Pinpoint the cell where the given text exists, returning its (x, y) midpoint coordinate. 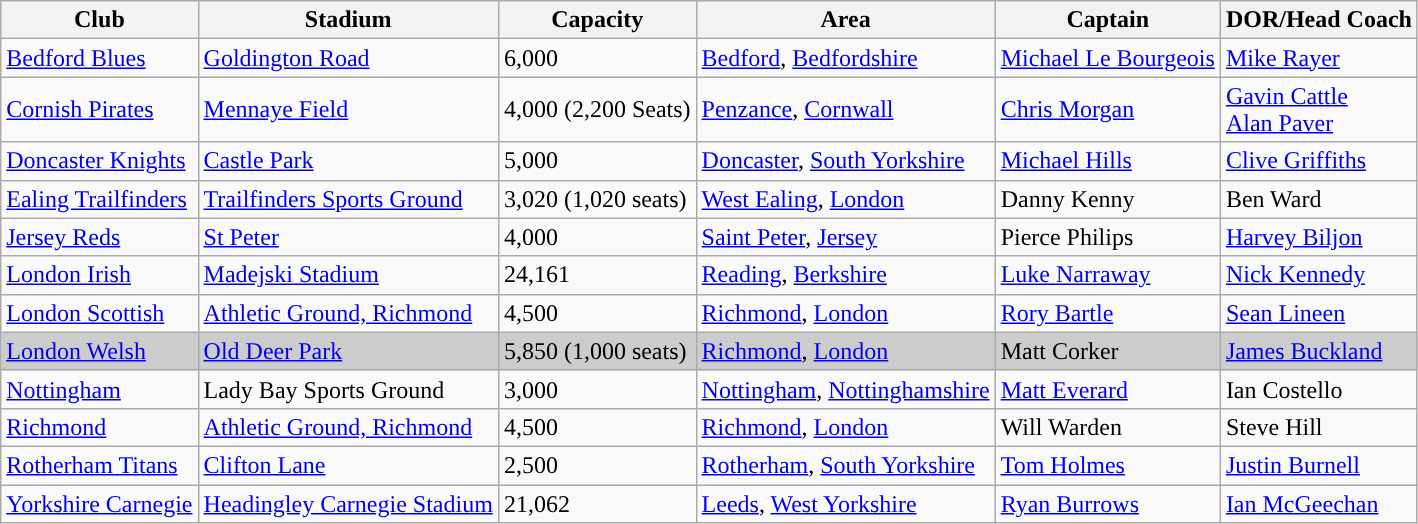
Tom Holmes (1108, 465)
2,500 (597, 465)
Sean Lineen (1318, 313)
Luke Narraway (1108, 275)
Reading, Berkshire (846, 275)
Richmond (100, 427)
Cornish Pirates (100, 110)
London Irish (100, 275)
London Welsh (100, 351)
Old Deer Park (348, 351)
Bedford, Bedfordshire (846, 58)
Mennaye Field (348, 110)
Headingley Carnegie Stadium (348, 503)
West Ealing, London (846, 199)
Capacity (597, 20)
Penzance, Cornwall (846, 110)
Castle Park (348, 161)
Matt Corker (1108, 351)
Trailfinders Sports Ground (348, 199)
Harvey Biljon (1318, 237)
Ben Ward (1318, 199)
Ealing Trailfinders (100, 199)
3,000 (597, 389)
Rotherham Titans (100, 465)
Bedford Blues (100, 58)
Saint Peter, Jersey (846, 237)
Rotherham, South Yorkshire (846, 465)
Clifton Lane (348, 465)
Nick Kennedy (1318, 275)
Yorkshire Carnegie (100, 503)
Lady Bay Sports Ground (348, 389)
Nottingham, Nottinghamshire (846, 389)
Danny Kenny (1108, 199)
Madejski Stadium (348, 275)
Justin Burnell (1318, 465)
Ian McGeechan (1318, 503)
Steve Hill (1318, 427)
Matt Everard (1108, 389)
21,062 (597, 503)
Area (846, 20)
24,161 (597, 275)
4,000 (597, 237)
Michael Le Bourgeois (1108, 58)
Leeds, West Yorkshire (846, 503)
DOR/Head Coach (1318, 20)
Michael Hills (1108, 161)
6,000 (597, 58)
5,000 (597, 161)
5,850 (1,000 seats) (597, 351)
Gavin Cattle Alan Paver (1318, 110)
Mike Rayer (1318, 58)
Club (100, 20)
Goldington Road (348, 58)
Captain (1108, 20)
Ian Costello (1318, 389)
Will Warden (1108, 427)
London Scottish (100, 313)
Doncaster, South Yorkshire (846, 161)
Clive Griffiths (1318, 161)
Doncaster Knights (100, 161)
Stadium (348, 20)
Nottingham (100, 389)
Chris Morgan (1108, 110)
3,020 (1,020 seats) (597, 199)
James Buckland (1318, 351)
Ryan Burrows (1108, 503)
Jersey Reds (100, 237)
Rory Bartle (1108, 313)
St Peter (348, 237)
Pierce Philips (1108, 237)
4,000 (2,200 Seats) (597, 110)
